Identify which cell holds the provided text, then report its [X, Y] central coordinate. 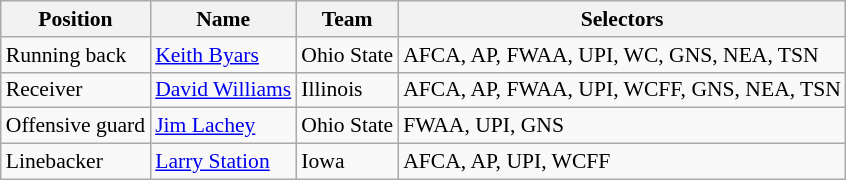
AFCA, AP, UPI, WCFF [622, 162]
Offensive guard [76, 126]
FWAA, UPI, GNS [622, 126]
AFCA, AP, FWAA, UPI, WC, GNS, NEA, TSN [622, 55]
Position [76, 19]
David Williams [223, 90]
Jim Lachey [223, 126]
Linebacker [76, 162]
Illinois [347, 90]
Running back [76, 55]
Name [223, 19]
Iowa [347, 162]
Receiver [76, 90]
Selectors [622, 19]
Team [347, 19]
Keith Byars [223, 55]
Larry Station [223, 162]
AFCA, AP, FWAA, UPI, WCFF, GNS, NEA, TSN [622, 90]
